Return the (X, Y) coordinate for the center point of the cell that contains the specified text.  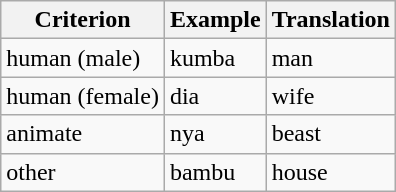
other (83, 172)
wife (330, 96)
Translation (330, 20)
human (female) (83, 96)
animate (83, 134)
Criterion (83, 20)
beast (330, 134)
kumba (215, 58)
house (330, 172)
man (330, 58)
bambu (215, 172)
nya (215, 134)
dia (215, 96)
human (male) (83, 58)
Example (215, 20)
